Provide the [X, Y] coordinate of the cell's center where the given text is located.  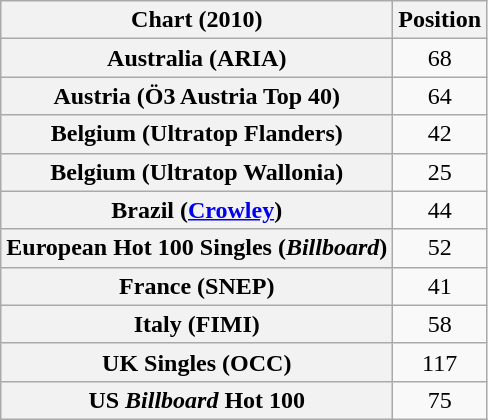
UK Singles (OCC) [197, 362]
42 [440, 134]
68 [440, 58]
Italy (FIMI) [197, 324]
Chart (2010) [197, 20]
44 [440, 210]
75 [440, 400]
41 [440, 286]
25 [440, 172]
Austria (Ö3 Austria Top 40) [197, 96]
Brazil (Crowley) [197, 210]
117 [440, 362]
European Hot 100 Singles (Billboard) [197, 248]
US Billboard Hot 100 [197, 400]
52 [440, 248]
Belgium (Ultratop Wallonia) [197, 172]
Position [440, 20]
Australia (ARIA) [197, 58]
Belgium (Ultratop Flanders) [197, 134]
France (SNEP) [197, 286]
58 [440, 324]
64 [440, 96]
